Return the (x, y) coordinate for the center point of the cell that contains the specified text.  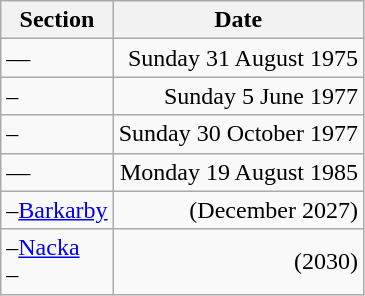
Date (238, 20)
(December 2027) (238, 210)
–Nacka– (57, 262)
Sunday 5 June 1977 (238, 96)
Section (57, 20)
–Barkarby (57, 210)
(2030) (238, 262)
Sunday 30 October 1977 (238, 134)
Monday 19 August 1985 (238, 172)
Sunday 31 August 1975 (238, 58)
